Determine the (X, Y) coordinate at the center of the cell enclosing the given text.  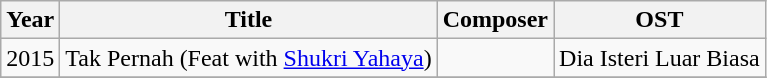
Composer (495, 20)
Dia Isteri Luar Biasa (660, 58)
2015 (30, 58)
Tak Pernah (Feat with Shukri Yahaya) (248, 58)
Year (30, 20)
OST (660, 20)
Title (248, 20)
